Capture the cell that displays the provided text and extract its [x, y] central coordinate. 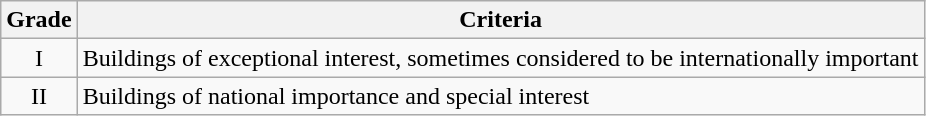
Buildings of national importance and special interest [500, 96]
Buildings of exceptional interest, sometimes considered to be internationally important [500, 58]
II [39, 96]
I [39, 58]
Grade [39, 20]
Criteria [500, 20]
